Return the (X, Y) coordinate for the center point of the cell that contains the specified text.  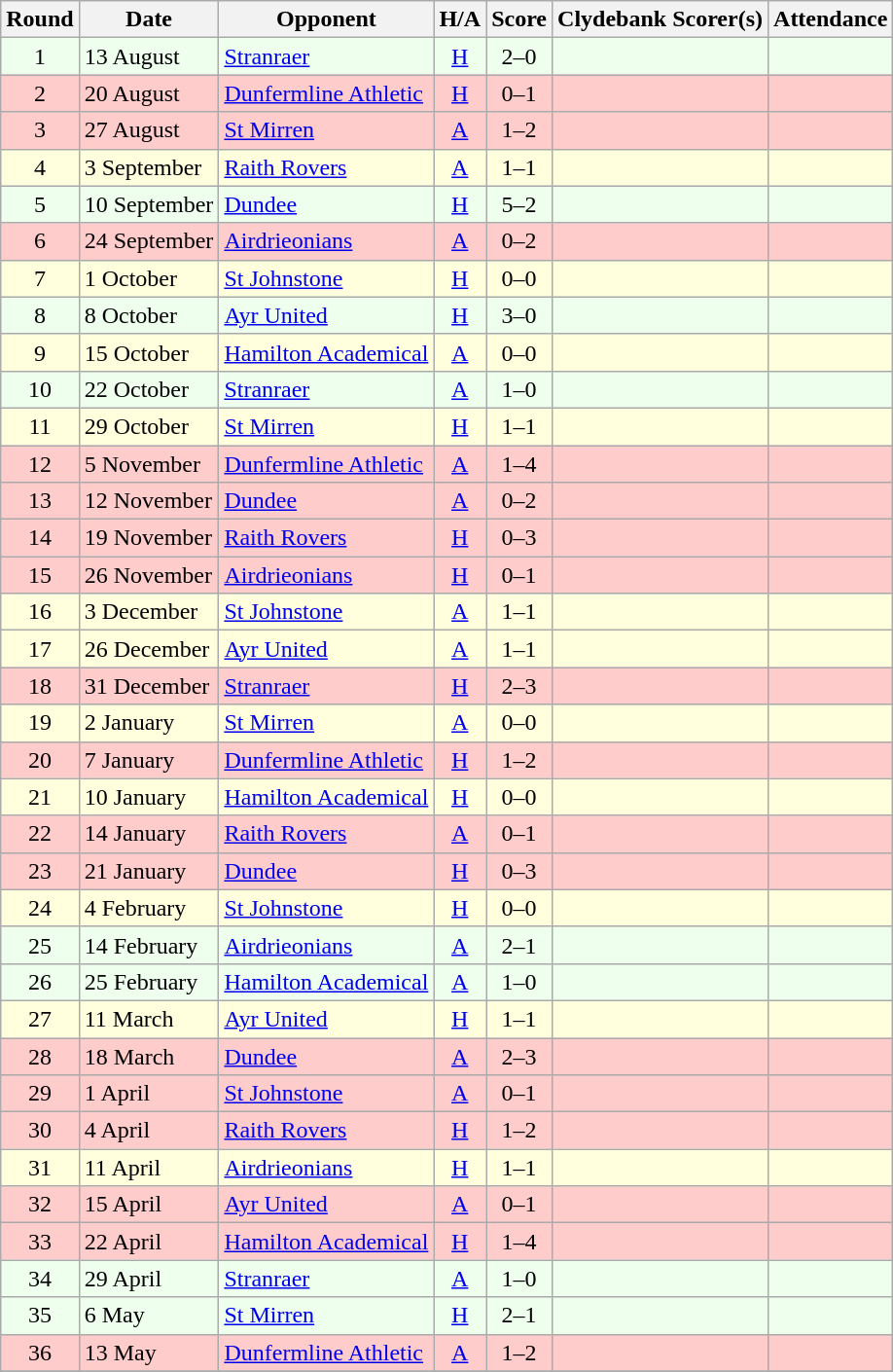
4 April (149, 1131)
34 (40, 1279)
Date (149, 19)
1 April (149, 1094)
20 (40, 760)
29 (40, 1094)
11 March (149, 1019)
21 (40, 797)
6 (40, 241)
33 (40, 1242)
8 October (149, 315)
17 (40, 649)
7 (40, 278)
8 (40, 315)
26 (40, 982)
30 (40, 1131)
Round (40, 19)
36 (40, 1353)
24 (40, 908)
6 May (149, 1316)
31 December (149, 686)
26 December (149, 649)
10 September (149, 204)
Attendance (831, 19)
Clydebank Scorer(s) (661, 19)
13 (40, 501)
19 November (149, 538)
5–2 (519, 204)
10 January (149, 797)
3–0 (519, 315)
Opponent (327, 19)
4 February (149, 908)
15 (40, 575)
18 March (149, 1056)
26 November (149, 575)
3 (40, 130)
2 January (149, 723)
22 (40, 834)
1 October (149, 278)
28 (40, 1056)
4 (40, 167)
27 (40, 1019)
20 August (149, 93)
5 November (149, 464)
3 December (149, 612)
13 May (149, 1353)
3 September (149, 167)
25 (40, 945)
11 April (149, 1168)
25 February (149, 982)
7 January (149, 760)
13 August (149, 56)
16 (40, 612)
10 (40, 389)
1 (40, 56)
Score (519, 19)
9 (40, 352)
22 April (149, 1242)
32 (40, 1205)
31 (40, 1168)
2 (40, 93)
21 January (149, 871)
12 (40, 464)
23 (40, 871)
15 April (149, 1205)
H/A (460, 19)
15 October (149, 352)
24 September (149, 241)
2–0 (519, 56)
12 November (149, 501)
35 (40, 1316)
5 (40, 204)
11 (40, 426)
29 October (149, 426)
18 (40, 686)
14 February (149, 945)
29 April (149, 1279)
27 August (149, 130)
14 January (149, 834)
22 October (149, 389)
19 (40, 723)
14 (40, 538)
